Return (x, y) of the center of cell containing provided text 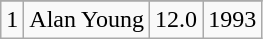
1 (12, 20)
12.0 (176, 20)
1993 (232, 20)
Alan Young (87, 20)
